Scan for the cell matching the given text and deliver its [x, y] coordinate at center. 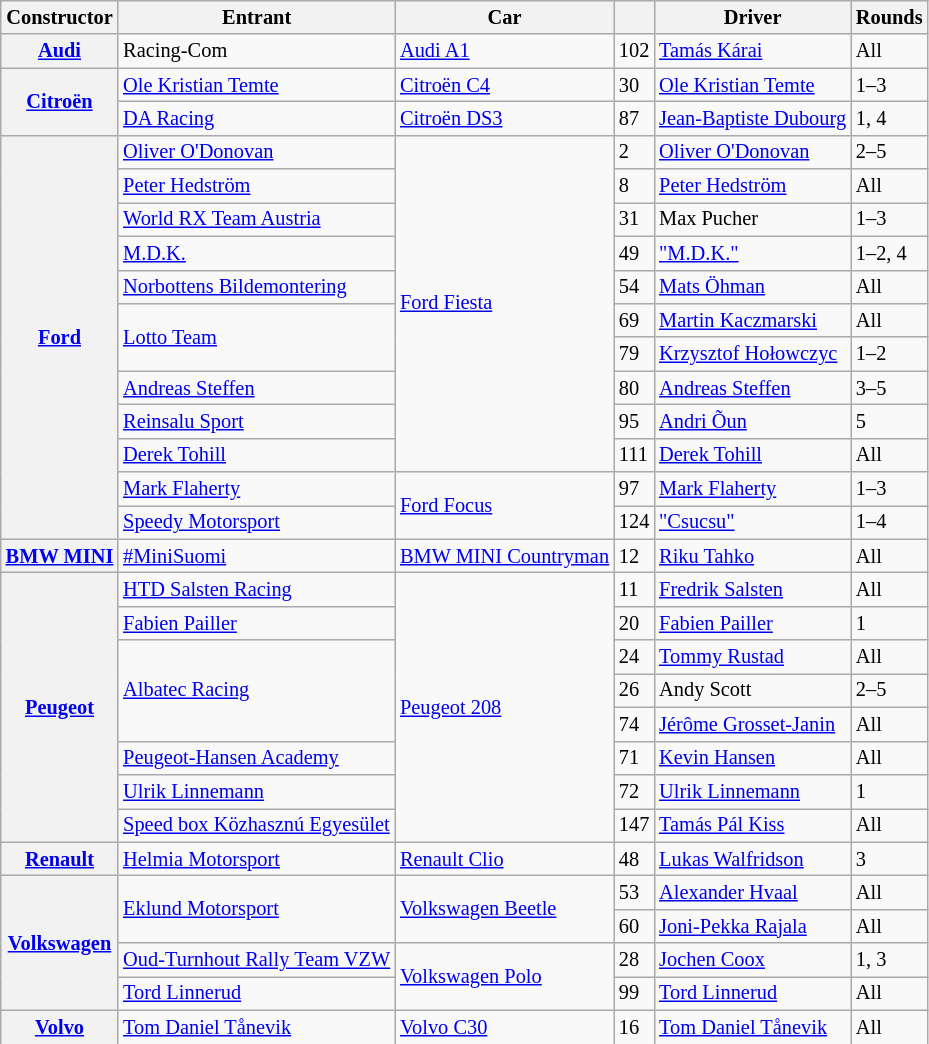
Andri Õun [752, 421]
Kevin Hansen [752, 758]
Krzysztof Hołowczyc [752, 354]
Citroën [60, 102]
Alexander Hvaal [752, 892]
Jérôme Grosset-Janin [752, 724]
Martin Kaczmarski [752, 320]
95 [634, 421]
Tamás Pál Kiss [752, 825]
Volvo C30 [504, 1027]
#MiniSuomi [256, 556]
20 [634, 623]
1–2, 4 [890, 253]
Volkswagen Beetle [504, 908]
28 [634, 960]
Norbottens Bildemontering [256, 287]
2 [634, 152]
54 [634, 287]
147 [634, 825]
1, 3 [890, 960]
69 [634, 320]
Volvo [60, 1027]
Peugeot 208 [504, 706]
Oud-Turnhout Rally Team VZW [256, 960]
30 [634, 85]
Joni-Pekka Rajala [752, 926]
Reinsalu Sport [256, 421]
Driver [752, 17]
Rounds [890, 17]
Albatec Racing [256, 690]
3–5 [890, 388]
Jean-Baptiste Dubourg [752, 118]
71 [634, 758]
1–4 [890, 522]
Constructor [60, 17]
124 [634, 522]
5 [890, 421]
Lukas Walfridson [752, 859]
DA Racing [256, 118]
Ford [60, 337]
97 [634, 489]
Citroën DS3 [504, 118]
Tamás Kárai [752, 51]
"M.D.K." [752, 253]
79 [634, 354]
1, 4 [890, 118]
49 [634, 253]
Speed box Közhasznú Egyesület [256, 825]
1–2 [890, 354]
Volkswagen [60, 942]
Lotto Team [256, 336]
Tommy Rustad [752, 657]
11 [634, 589]
Racing-Com [256, 51]
Ford Focus [504, 506]
8 [634, 186]
HTD Salsten Racing [256, 589]
Renault [60, 859]
BMW MINI [60, 556]
Jochen Coox [752, 960]
Citroën C4 [504, 85]
Volkswagen Polo [504, 976]
Entrant [256, 17]
99 [634, 993]
World RX Team Austria [256, 219]
Audi [60, 51]
3 [890, 859]
48 [634, 859]
102 [634, 51]
Riku Tahko [752, 556]
Ford Fiesta [504, 304]
72 [634, 791]
87 [634, 118]
Eklund Motorsport [256, 908]
Mats Öhman [752, 287]
"Csucsu" [752, 522]
Max Pucher [752, 219]
Helmia Motorsport [256, 859]
80 [634, 388]
53 [634, 892]
16 [634, 1027]
Renault Clio [504, 859]
Audi A1 [504, 51]
12 [634, 556]
24 [634, 657]
74 [634, 724]
Fredrik Salsten [752, 589]
Car [504, 17]
Peugeot-Hansen Academy [256, 758]
Peugeot [60, 706]
111 [634, 455]
Speedy Motorsport [256, 522]
Andy Scott [752, 690]
60 [634, 926]
M.D.K. [256, 253]
BMW MINI Countryman [504, 556]
31 [634, 219]
26 [634, 690]
